Pinpoint the cell where the given text exists, returning its [x, y] midpoint coordinate. 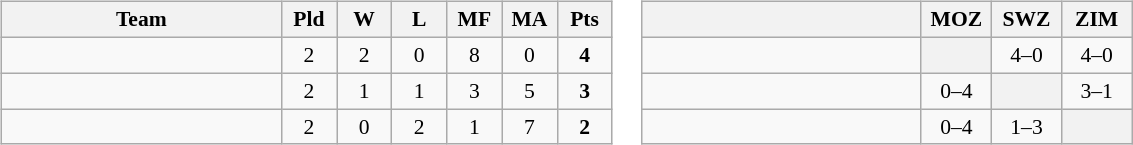
8 [474, 55]
1–3 [1026, 127]
Team [141, 20]
ZIM [1097, 20]
L [420, 20]
MF [474, 20]
SWZ [1026, 20]
7 [530, 127]
4 [584, 55]
MA [530, 20]
Pts [584, 20]
5 [530, 91]
MOZ [956, 20]
W [364, 20]
3–1 [1097, 91]
Pld [308, 20]
